Find where the given text appears and provide that cell's center as (X, Y) coordinate. 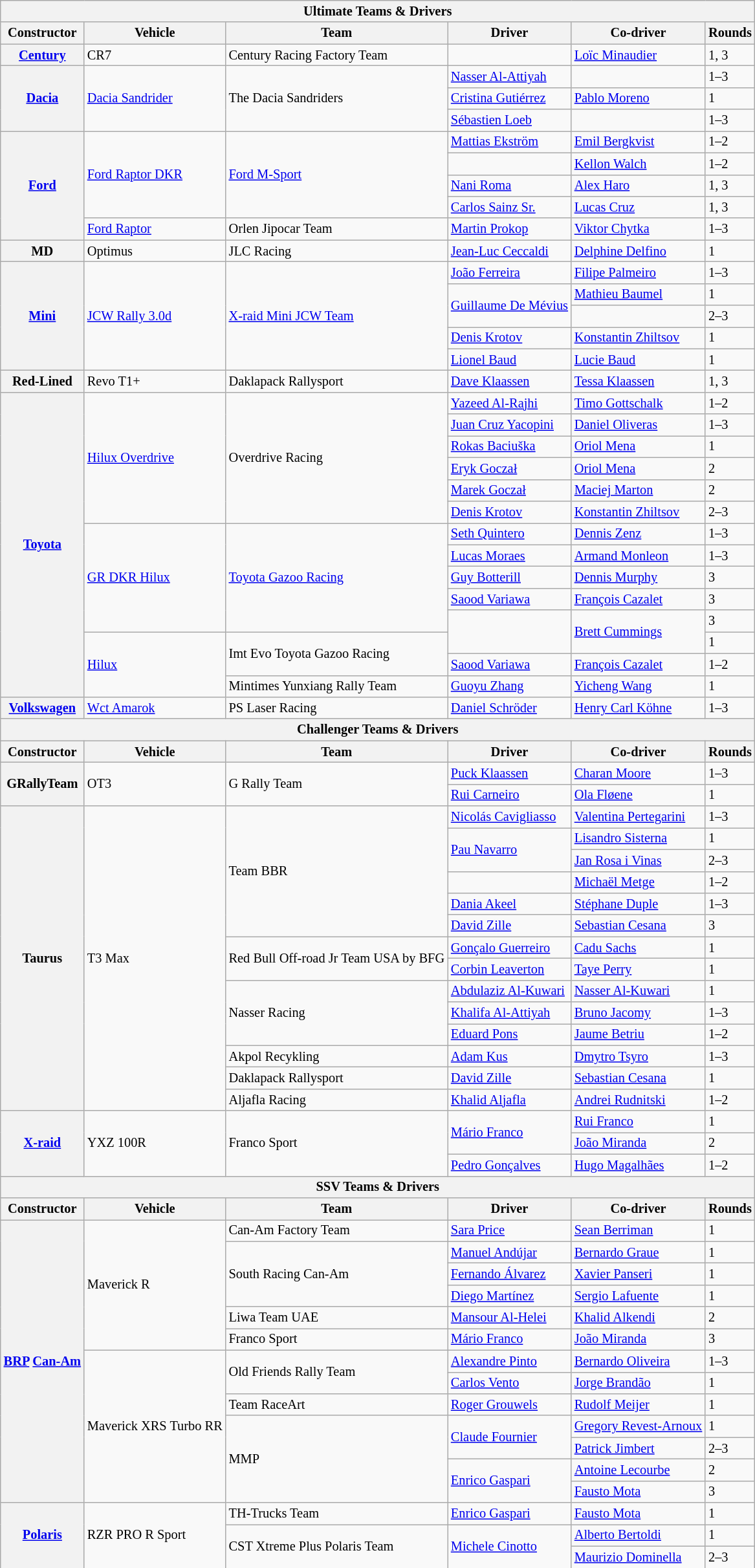
Sean Berriman (638, 1230)
Gregory Revest-Arnoux (638, 1426)
Lisandro Sisterna (638, 838)
Polaris (43, 1536)
Guy Botterill (510, 577)
Yicheng Wang (638, 686)
Dacia Sandrider (155, 98)
SSV Teams & Drivers (378, 1187)
Nasser Al-Kuwari (638, 991)
Century Racing Factory Team (336, 55)
Overdrive Racing (336, 457)
Ultimate Teams & Drivers (378, 11)
Dacia (43, 98)
Sara Price (510, 1230)
Michele Cinotto (510, 1546)
Jorge Brandão (638, 1383)
CR7 (155, 55)
Pedro Gonçalves (510, 1165)
Lucas Moraes (510, 556)
Mathieu Baumel (638, 294)
Daniel Schröder (510, 708)
Volkswagen (43, 708)
Taye Perry (638, 969)
Loïc Minaudier (638, 55)
Pau Navarro (510, 849)
JLC Racing (336, 251)
Seth Quintero (510, 534)
Maverick XRS Turbo RR (155, 1426)
Challenger Teams & Drivers (378, 730)
OT3 (155, 784)
Yazeed Al-Rajhi (510, 403)
Team RaceArt (336, 1404)
Mattias Ekström (510, 142)
Delphine Delfino (638, 251)
Mintimes Yunxiang Rally Team (336, 686)
Rudolf Meijer (638, 1404)
Carlos Sainz Sr. (510, 207)
Ford Raptor DKR (155, 175)
Jean-Luc Ceccaldi (510, 251)
Maciej Marton (638, 490)
Century (43, 55)
YXZ 100R (155, 1144)
Filipe Palmeiro (638, 272)
MD (43, 251)
Khalid Alkendi (638, 1318)
Sergio Lafuente (638, 1296)
Corbin Leaverton (510, 969)
Nani Roma (510, 186)
Michaël Metge (638, 882)
Imt Evo Toyota Gazoo Racing (336, 653)
RZR PRO R Sport (155, 1536)
Viktor Chytka (638, 229)
Red-Lined (43, 381)
Nicolás Cavigliasso (510, 817)
Orlen Jipocar Team (336, 229)
Guoyu Zhang (510, 686)
Daniel Oliveras (638, 425)
Tessa Klaassen (638, 381)
T3 Max (155, 959)
MMP (336, 1459)
Rokas Baciuška (510, 446)
Gonçalo Guerreiro (510, 948)
Old Friends Rally Team (336, 1371)
Team BBR (336, 871)
Antoine Lecourbe (638, 1470)
Stéphane Duple (638, 904)
Liwa Team UAE (336, 1318)
Adam Kus (510, 1056)
Nasser Racing (336, 1013)
Toyota Gazoo Racing (336, 577)
Manuel Andújar (510, 1252)
Hilux (155, 664)
Dennis Murphy (638, 577)
Alexandre Pinto (510, 1361)
Lionel Baud (510, 360)
Martin Prokop (510, 229)
G Rally Team (336, 784)
CST Xtreme Plus Polaris Team (336, 1546)
Mansour Al-Helei (510, 1318)
Andrei Rudnitski (638, 1100)
Maurizio Dominella (638, 1557)
Can-Am Factory Team (336, 1230)
Revo T1+ (155, 381)
PS Laser Racing (336, 708)
Eryk Goczał (510, 468)
Claude Fournier (510, 1437)
Wct Amarok (155, 708)
Henry Carl Köhne (638, 708)
GRallyTeam (43, 784)
Taurus (43, 959)
Jaume Betriu (638, 1034)
JCW Rally 3.0d (155, 316)
Cristina Gutiérrez (510, 98)
Ford Raptor (155, 229)
Akpol Recykling (336, 1056)
X-raid Mini JCW Team (336, 316)
Kellon Walch (638, 164)
Patrick Jimbert (638, 1448)
Ford (43, 185)
GR DKR Hilux (155, 577)
Nasser Al-Attiyah (510, 76)
João Ferreira (510, 272)
Dennis Zenz (638, 534)
Carlos Vento (510, 1383)
Ola Fløene (638, 795)
Lucas Cruz (638, 207)
Khalid Aljafla (510, 1100)
Juan Cruz Yacopini (510, 425)
Roger Grouwels (510, 1404)
Guillaume De Mévius (510, 305)
Diego Martínez (510, 1296)
Hilux Overdrive (155, 457)
Cadu Sachs (638, 948)
Abdulaziz Al-Kuwari (510, 991)
Pablo Moreno (638, 98)
Bruno Jacomy (638, 1013)
Puck Klaassen (510, 773)
X-raid (43, 1144)
TH-Trucks Team (336, 1514)
Brett Cummings (638, 631)
Alex Haro (638, 186)
Bernardo Graue (638, 1252)
Mini (43, 316)
Ford M-Sport (336, 175)
Optimus (155, 251)
The Dacia Sandriders (336, 98)
Dave Klaassen (510, 381)
Fernando Álvarez (510, 1274)
Armand Monleon (638, 556)
Xavier Panseri (638, 1274)
South Racing Can-Am (336, 1274)
Marek Goczał (510, 490)
Khalifa Al-Attiyah (510, 1013)
Bernardo Oliveira (638, 1361)
Red Bull Off-road Jr Team USA by BFG (336, 959)
Emil Bergkvist (638, 142)
Dmytro Tsyro (638, 1056)
Aljafla Racing (336, 1100)
Dania Akeel (510, 904)
Timo Gottschalk (638, 403)
Jan Rosa i Vinas (638, 860)
Lucie Baud (638, 360)
Maverick R (155, 1285)
Valentina Pertegarini (638, 817)
Hugo Magalhães (638, 1165)
Rui Franco (638, 1122)
Eduard Pons (510, 1034)
Rui Carneiro (510, 795)
BRP Can-Am (43, 1361)
Alberto Bertoldi (638, 1535)
Toyota (43, 545)
Sébastien Loeb (510, 120)
Charan Moore (638, 773)
